Capture the cell that displays the provided text and extract its (X, Y) central coordinate. 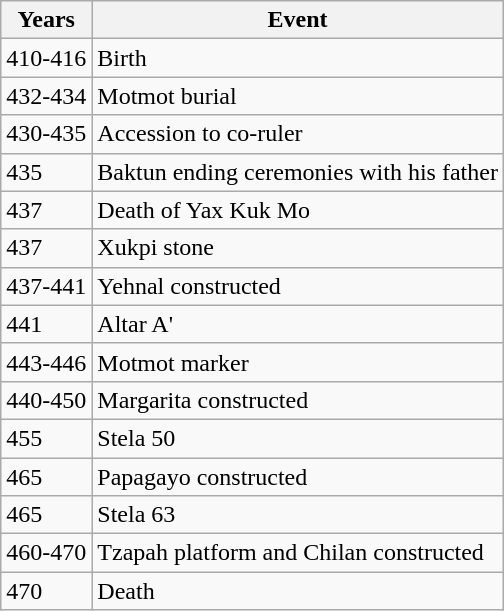
430-435 (46, 134)
470 (46, 591)
Baktun ending ceremonies with his father (298, 172)
Tzapah platform and Chilan constructed (298, 553)
Death of Yax Kuk Mo (298, 210)
Yehnal constructed (298, 286)
Stela 50 (298, 438)
Motmot marker (298, 362)
410-416 (46, 58)
437-441 (46, 286)
Motmot burial (298, 96)
443-446 (46, 362)
Papagayo constructed (298, 477)
432-434 (46, 96)
435 (46, 172)
Death (298, 591)
441 (46, 324)
Accession to co-ruler (298, 134)
Event (298, 20)
Xukpi stone (298, 248)
Years (46, 20)
Stela 63 (298, 515)
Birth (298, 58)
455 (46, 438)
460-470 (46, 553)
Altar A' (298, 324)
Margarita constructed (298, 400)
440-450 (46, 400)
